Return [x, y] of the center of cell containing provided text 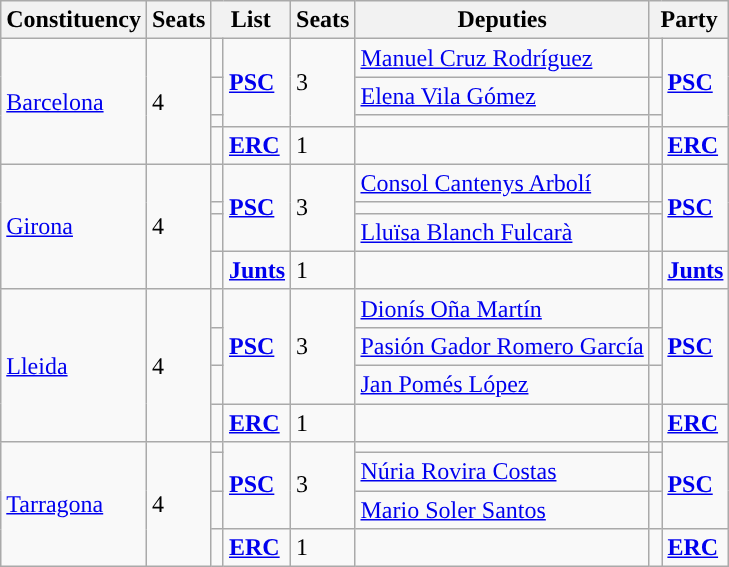
Lleida [74, 365]
Mario Soler Santos [502, 510]
Lluïsa Blanch Fulcarà [502, 232]
Barcelona [74, 102]
Dionís Oña Martín [502, 308]
Manuel Cruz Rodríguez [502, 58]
Jan Pomés López [502, 384]
Elena Vila Gómez [502, 96]
Tarragona [74, 504]
Deputies [502, 20]
List [251, 20]
Constituency [74, 20]
Pasión Gador Romero García [502, 346]
Núria Rovira Costas [502, 472]
Party [689, 20]
Consol Cantenys Arbolí [502, 183]
Girona [74, 226]
